Extract the (X, Y) coordinate from the center of the cell holding the provided text.  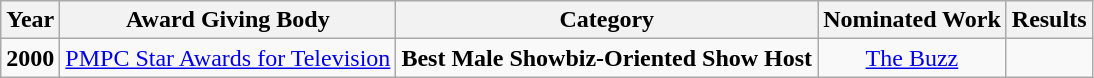
2000 (30, 58)
Year (30, 20)
Best Male Showbiz-Oriented Show Host (607, 58)
Award Giving Body (228, 20)
Results (1049, 20)
The Buzz (912, 58)
PMPC Star Awards for Television (228, 58)
Nominated Work (912, 20)
Category (607, 20)
